Scan for the cell matching the given text and deliver its (x, y) coordinate at center. 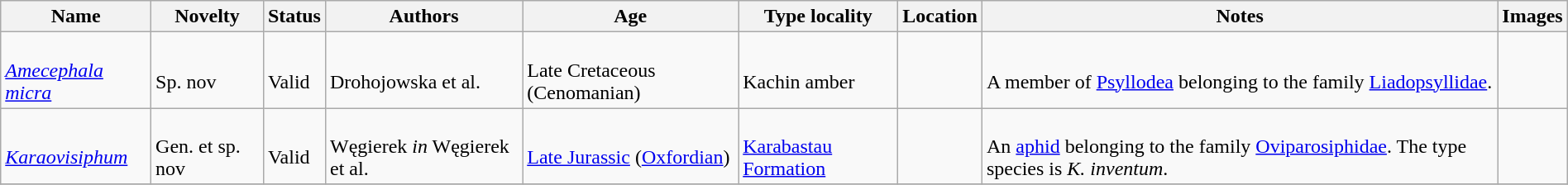
Age (630, 17)
Status (294, 17)
Novelty (208, 17)
Gen. et sp. nov (208, 146)
Late Jurassic (Oxfordian) (630, 146)
Late Cretaceous (Cenomanian) (630, 70)
Kachin amber (819, 70)
Images (1532, 17)
Type locality (819, 17)
Name (76, 17)
A member of Psyllodea belonging to the family Liadopsyllidae. (1239, 70)
Amecephala micra (76, 70)
Location (940, 17)
Karabastau Formation (819, 146)
Notes (1239, 17)
An aphid belonging to the family Oviparosiphidae. The type species is K. inventum. (1239, 146)
Sp. nov (208, 70)
Karaovisiphum (76, 146)
Drohojowska et al. (423, 70)
Węgierek in Węgierek et al. (423, 146)
Authors (423, 17)
